Search for the cell housing the specified text and yield its [X, Y] center coordinate. 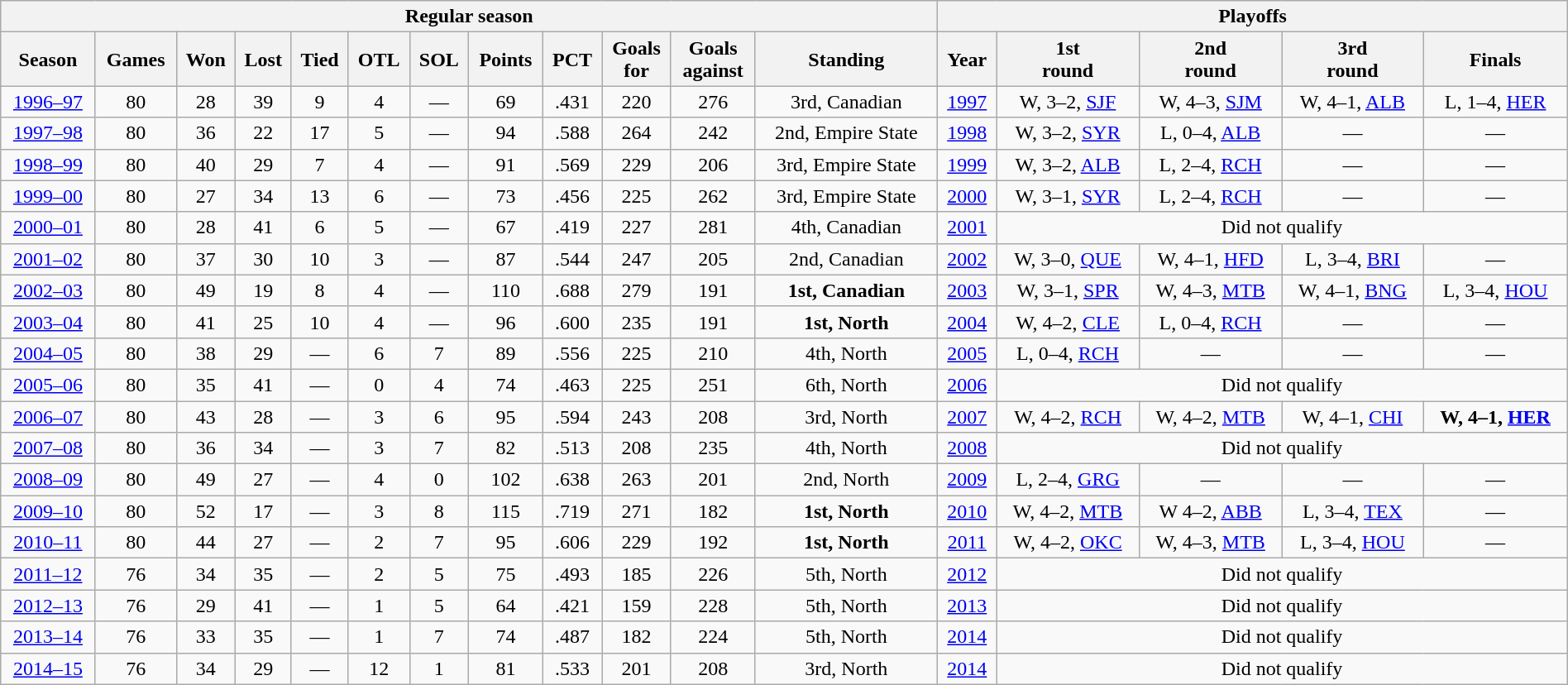
.431 [572, 102]
L, 2–4, GRG [1068, 480]
Tied [319, 60]
W, 4–2, OKC [1068, 543]
185 [637, 574]
39 [263, 102]
W, 4–1, HER [1495, 416]
2009–10 [48, 511]
33 [205, 637]
38 [205, 353]
2011 [968, 543]
2010–11 [48, 543]
W, 3–1, SYR [1068, 196]
.594 [572, 416]
2012–13 [48, 606]
W, 4–3, SJM [1211, 102]
67 [505, 228]
W, 3–0, QUE [1068, 259]
2006–07 [48, 416]
.688 [572, 290]
2005–06 [48, 385]
W, 4–2, RCH [1068, 416]
L, 1–4, HER [1495, 102]
.487 [572, 637]
12 [379, 668]
1997–98 [48, 133]
220 [637, 102]
2004–05 [48, 353]
75 [505, 574]
Games [136, 60]
W 4–2, ABB [1211, 511]
2nd, North [847, 480]
206 [713, 165]
.588 [572, 133]
SOL [438, 60]
224 [713, 637]
2014–15 [48, 668]
276 [713, 102]
.556 [572, 353]
L, 3–4, BRI [1353, 259]
2012 [968, 574]
.719 [572, 511]
.463 [572, 385]
W, 3–2, SJF [1068, 102]
82 [505, 448]
Regular season [470, 17]
.513 [572, 448]
227 [637, 228]
2000–01 [48, 228]
2008 [968, 448]
69 [505, 102]
25 [263, 322]
W, 4–1, BNG [1353, 290]
102 [505, 480]
2013–14 [48, 637]
W, 3–2, ALB [1068, 165]
43 [205, 416]
91 [505, 165]
.493 [572, 574]
30 [263, 259]
Season [48, 60]
Playoffs [1252, 17]
W, 4–1, HFD [1211, 259]
159 [637, 606]
22 [263, 133]
2007 [968, 416]
40 [205, 165]
2ndround [1211, 60]
L, 0–4, ALB [1211, 133]
243 [637, 416]
.533 [572, 668]
64 [505, 606]
.456 [572, 196]
87 [505, 259]
9 [319, 102]
.638 [572, 480]
1st, Canadian [847, 290]
.600 [572, 322]
13 [319, 196]
19 [263, 290]
L, 3–4, TEX [1353, 511]
73 [505, 196]
PCT [572, 60]
Points [505, 60]
263 [637, 480]
279 [637, 290]
W, 4–1, CHI [1353, 416]
110 [505, 290]
.419 [572, 228]
262 [713, 196]
2005 [968, 353]
251 [713, 385]
2003–04 [48, 322]
281 [713, 228]
2001–02 [48, 259]
OTL [379, 60]
2001 [968, 228]
2007–08 [48, 448]
44 [205, 543]
.421 [572, 606]
1998 [968, 133]
2002 [968, 259]
1998–99 [48, 165]
Goalsagainst [713, 60]
.606 [572, 543]
3rd, Canadian [847, 102]
W, 4–2, CLE [1068, 322]
.544 [572, 259]
2nd, Canadian [847, 259]
Finals [1495, 60]
2009 [968, 480]
228 [713, 606]
3rdround [1353, 60]
210 [713, 353]
1999 [968, 165]
81 [505, 668]
115 [505, 511]
Goalsfor [637, 60]
264 [637, 133]
89 [505, 353]
192 [713, 543]
1999–00 [48, 196]
94 [505, 133]
W, 3–2, SYR [1068, 133]
6th, North [847, 385]
2003 [968, 290]
1997 [968, 102]
W, 3–1, SPR [1068, 290]
96 [505, 322]
Lost [263, 60]
1996–97 [48, 102]
2nd, Empire State [847, 133]
2004 [968, 322]
2006 [968, 385]
2002–03 [48, 290]
Standing [847, 60]
242 [713, 133]
.569 [572, 165]
1stround [1068, 60]
205 [713, 259]
2008–09 [48, 480]
247 [637, 259]
2010 [968, 511]
271 [637, 511]
37 [205, 259]
W, 4–1, ALB [1353, 102]
2013 [968, 606]
226 [713, 574]
4th, Canadian [847, 228]
2011–12 [48, 574]
Year [968, 60]
2000 [968, 196]
52 [205, 511]
Won [205, 60]
